Output the [X, Y] coordinate of the center of the cell containing the given text.  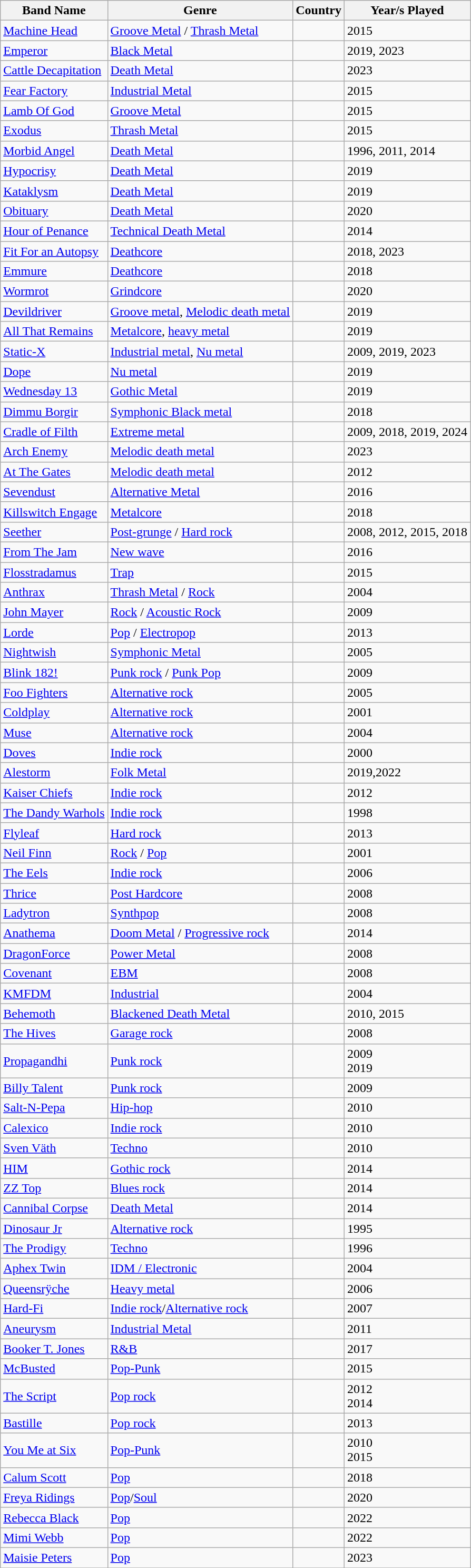
Lorde [54, 632]
McBusted [54, 1369]
At The Gates [54, 472]
Trap [200, 572]
Fit For an Autopsy [54, 251]
Mimi Webb [54, 1537]
20102015 [407, 1450]
2011 [407, 1329]
Ladytron [54, 913]
Dope [54, 372]
Nu metal [200, 372]
Blues rock [200, 1188]
20092019 [407, 1060]
1995 [407, 1229]
Anathema [54, 933]
Calum Scott [54, 1477]
Freya Ridings [54, 1497]
The Dandy Warhols [54, 813]
Covenant [54, 973]
Cannibal Corpse [54, 1208]
20122014 [407, 1396]
Punk rock / Punk Pop [200, 673]
Dimmu Borgir [54, 412]
Cradle of Filth [54, 432]
Band Name [54, 11]
All That Remains [54, 332]
New wave [200, 552]
Foo Fighters [54, 693]
Kataklysm [54, 191]
Aneurysm [54, 1329]
Thrash Metal [200, 131]
Year/s Played [407, 11]
2008, 2012, 2015, 2018 [407, 532]
2009, 2019, 2023 [407, 352]
Groove Metal / Thrash Metal [200, 31]
Static-X [54, 352]
Technical Death Metal [200, 231]
Heavy metal [200, 1289]
2019, 2023 [407, 51]
Behemoth [54, 1014]
Metalcore [200, 512]
Metalcore, heavy metal [200, 332]
HIM [54, 1168]
Thrash Metal / Rock [200, 592]
You Me at Six [54, 1450]
Synthpop [200, 913]
Doves [54, 753]
Blackened Death Metal [200, 1014]
EBM [200, 973]
Industrial metal, Nu metal [200, 352]
Emmure [54, 271]
2007 [407, 1309]
Seether [54, 532]
Salt-N-Pepa [54, 1108]
Maisie Peters [54, 1557]
Hip-hop [200, 1108]
Aphex Twin [54, 1269]
Emperor [54, 51]
Gothic rock [200, 1168]
Country [319, 11]
Post-grunge / Hard rock [200, 532]
Bastille [54, 1423]
Pop / Electropop [200, 632]
Hard-Fi [54, 1309]
Thrice [54, 893]
1998 [407, 813]
2000 [407, 753]
The Prodigy [54, 1249]
Groove metal, Melodic death metal [200, 311]
Alestorm [54, 773]
Morbid Angel [54, 151]
Muse [54, 733]
Hour of Penance [54, 231]
Hypocrisy [54, 171]
Calexico [54, 1128]
DragonForce [54, 953]
2017 [407, 1349]
Obituary [54, 211]
From The Jam [54, 552]
John Mayer [54, 612]
R&B [200, 1349]
2018, 2023 [407, 251]
Extreme metal [200, 432]
Devildriver [54, 311]
Rock / Pop [200, 853]
Indie rock/Alternative rock [200, 1309]
Sevendust [54, 492]
IDM / Electronic [200, 1269]
1996 [407, 1249]
Industrial [200, 994]
Exodus [54, 131]
Anthrax [54, 592]
Alternative Metal [200, 492]
2009, 2018, 2019, 2024 [407, 432]
Booker T. Jones [54, 1349]
Cattle Decapitation [54, 71]
Billy Talent [54, 1088]
Nightwish [54, 652]
Queensrÿche [54, 1289]
The Eels [54, 873]
Genre [200, 11]
Pop/Soul [200, 1497]
Garage rock [200, 1034]
Wednesday 13 [54, 392]
Arch Enemy [54, 452]
Fear Factory [54, 91]
Killswitch Engage [54, 512]
Folk Metal [200, 773]
Flosstradamus [54, 572]
Symphonic Black metal [200, 412]
Power Metal [200, 953]
Grindcore [200, 291]
Wormrot [54, 291]
Gothic Metal [200, 392]
Machine Head [54, 31]
Propagandhi [54, 1060]
Blink 182! [54, 673]
Doom Metal / Progressive rock [200, 933]
The Script [54, 1396]
Black Metal [200, 51]
Symphonic Metal [200, 652]
Dinosaur Jr [54, 1229]
Kaiser Chiefs [54, 793]
Sven Väth [54, 1148]
Rebecca Black [54, 1517]
ZZ Top [54, 1188]
Coldplay [54, 713]
2019,2022 [407, 773]
Neil Finn [54, 853]
Groove Metal [200, 111]
Rock / Acoustic Rock [200, 612]
Post Hardcore [200, 893]
KMFDM [54, 994]
The Hives [54, 1034]
2010, 2015 [407, 1014]
1996, 2011, 2014 [407, 151]
Flyleaf [54, 833]
Hard rock [200, 833]
Lamb Of God [54, 111]
